Return the [x, y] coordinate for the center point of the cell that contains the specified text.  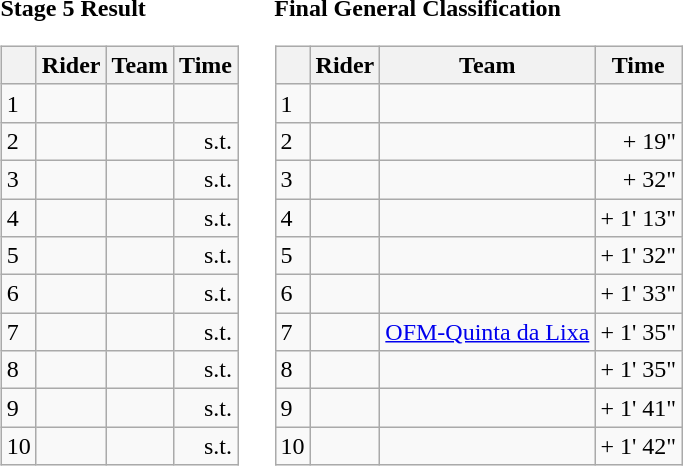
+ 1' 32" [638, 256]
+ 1' 33" [638, 294]
OFM-Quinta da Lixa [488, 332]
+ 1' 41" [638, 408]
+ 32" [638, 179]
+ 19" [638, 141]
+ 1' 42" [638, 446]
+ 1' 13" [638, 217]
